Return [X, Y] of the center of cell containing provided text 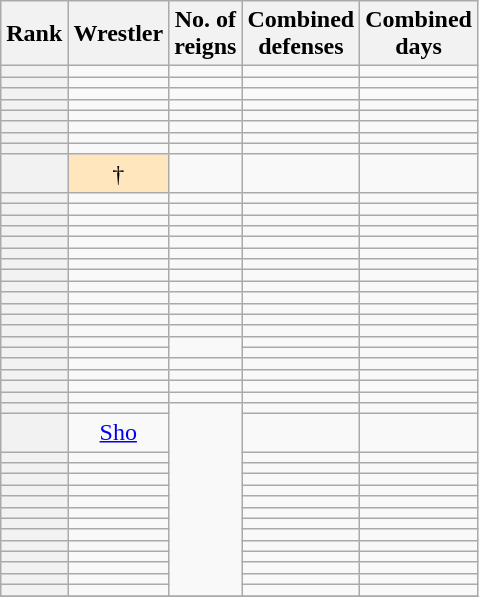
Rank [34, 34]
Wrestler [118, 34]
Combineddefenses [301, 34]
No. ofreigns [206, 34]
Sho [118, 433]
Combineddays [419, 34]
† [118, 173]
